Determine the [x, y] coordinate at the center of the cell enclosing the given text.  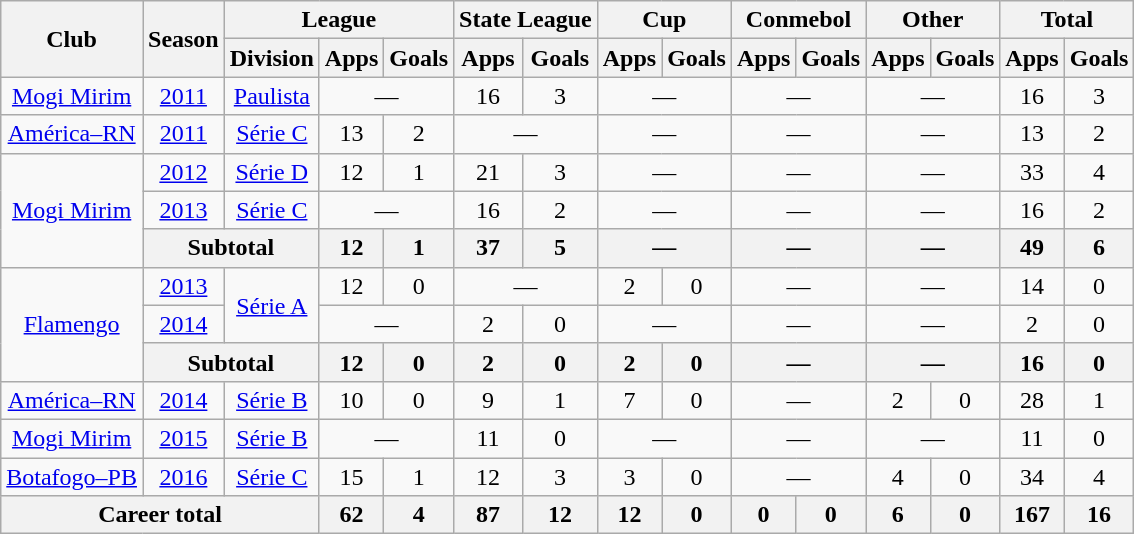
37 [488, 248]
5 [560, 248]
Career total [160, 515]
14 [1032, 286]
2012 [183, 172]
9 [488, 400]
34 [1032, 477]
League [338, 20]
28 [1032, 400]
State League [526, 20]
Botafogo–PB [72, 477]
7 [629, 400]
49 [1032, 248]
Season [183, 39]
2016 [183, 477]
Cup [664, 20]
Club [72, 39]
Flamengo [72, 324]
Other [933, 20]
2015 [183, 438]
33 [1032, 172]
Série D [272, 172]
21 [488, 172]
Total [1067, 20]
87 [488, 515]
Série A [272, 305]
Division [272, 58]
10 [351, 400]
167 [1032, 515]
15 [351, 477]
Paulista [272, 96]
Conmebol [798, 20]
62 [351, 515]
